Return the [X, Y] coordinate for the center point of the cell that contains the specified text.  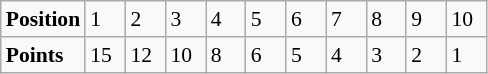
Position [43, 19]
7 [346, 19]
9 [426, 19]
12 [145, 55]
Points [43, 55]
15 [105, 55]
